Output the (x, y) coordinate of the center of the cell containing the given text.  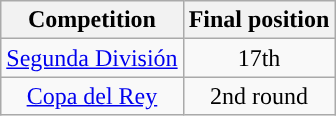
Final position (259, 20)
17th (259, 58)
Segunda División (92, 58)
Copa del Rey (92, 96)
2nd round (259, 96)
Competition (92, 20)
